Provide the [X, Y] coordinate of the cell's center where the given text is located.  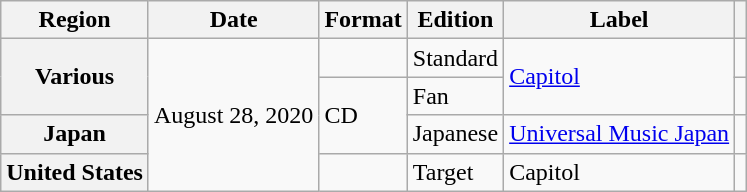
Format [363, 20]
Japanese [455, 134]
CD [363, 115]
Label [620, 20]
Various [75, 77]
Region [75, 20]
United States [75, 172]
Edition [455, 20]
Universal Music Japan [620, 134]
Target [455, 172]
August 28, 2020 [233, 115]
Fan [455, 96]
Date [233, 20]
Standard [455, 58]
Japan [75, 134]
